Determine the (x, y) coordinate at the center of the cell enclosing the given text.  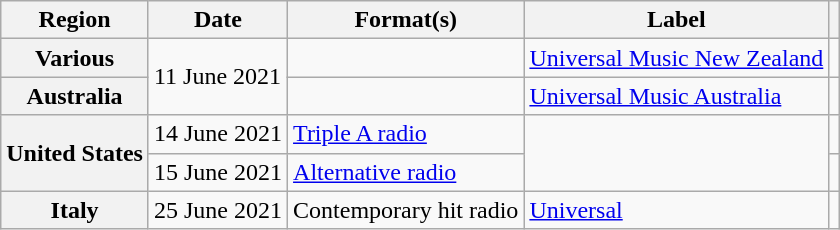
25 June 2021 (218, 210)
Format(s) (406, 20)
11 June 2021 (218, 77)
Contemporary hit radio (406, 210)
Italy (75, 210)
Universal Music Australia (676, 96)
Alternative radio (406, 172)
Universal (676, 210)
Triple A radio (406, 134)
Label (676, 20)
United States (75, 153)
Universal Music New Zealand (676, 58)
Australia (75, 96)
Various (75, 58)
Region (75, 20)
Date (218, 20)
15 June 2021 (218, 172)
14 June 2021 (218, 134)
